Extract the [x, y] coordinate from the center of the cell holding the provided text.  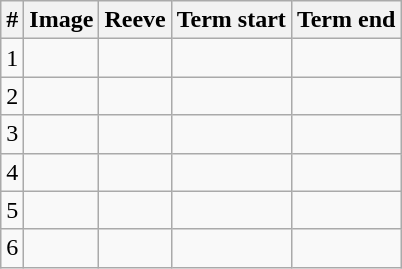
1 [12, 58]
4 [12, 172]
Term start [231, 20]
Image [62, 20]
3 [12, 134]
5 [12, 210]
Term end [346, 20]
6 [12, 248]
# [12, 20]
Reeve [135, 20]
2 [12, 96]
